Return [X, Y] of the center of cell containing provided text 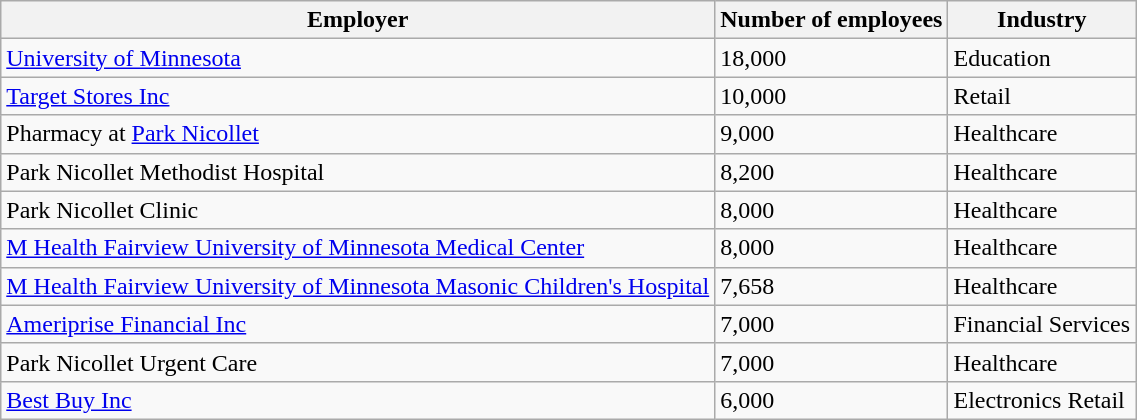
8,200 [832, 172]
Park Nicollet Methodist Hospital [358, 172]
9,000 [832, 134]
M Health Fairview University of Minnesota Masonic Children's Hospital [358, 286]
Number of employees [832, 20]
Financial Services [1042, 324]
M Health Fairview University of Minnesota Medical Center [358, 248]
Target Stores Inc [358, 96]
Park Nicollet Urgent Care [358, 362]
Park Nicollet Clinic [358, 210]
Pharmacy at Park Nicollet [358, 134]
Employer [358, 20]
University of Minnesota [358, 58]
Industry [1042, 20]
Education [1042, 58]
6,000 [832, 400]
Electronics Retail [1042, 400]
Best Buy Inc [358, 400]
Retail [1042, 96]
Ameriprise Financial Inc [358, 324]
7,658 [832, 286]
18,000 [832, 58]
10,000 [832, 96]
